Determine the (x, y) coordinate at the center of the cell enclosing the given text.  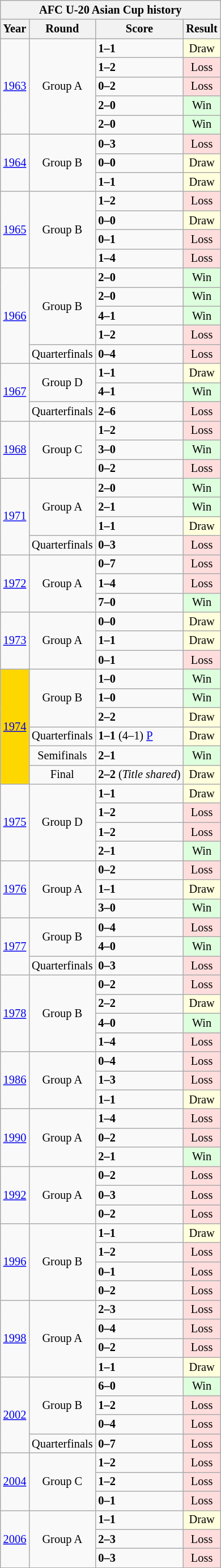
1963 (15, 86)
1968 (15, 450)
2004 (15, 1481)
6–0 (139, 1386)
1974 (15, 726)
1966 (15, 316)
1965 (15, 229)
Round (62, 29)
1967 (15, 392)
1–1 (4–1) P (139, 736)
1973 (15, 641)
1986 (15, 1080)
Year (15, 29)
1996 (15, 1262)
2–6 (139, 411)
1975 (15, 822)
1972 (15, 583)
1–3 (139, 1080)
1977 (15, 946)
2–2 (Title shared) (139, 775)
7–0 (139, 603)
1971 (15, 517)
1998 (15, 1338)
2006 (15, 1539)
1992 (15, 1195)
1990 (15, 1137)
Semifinals (62, 755)
Result (202, 29)
1978 (15, 1013)
Score (139, 29)
AFC U-20 Asian Cup history (110, 10)
1976 (15, 889)
2002 (15, 1415)
1964 (15, 162)
Final (62, 775)
